Identify which cell holds the provided text, then report its [x, y] central coordinate. 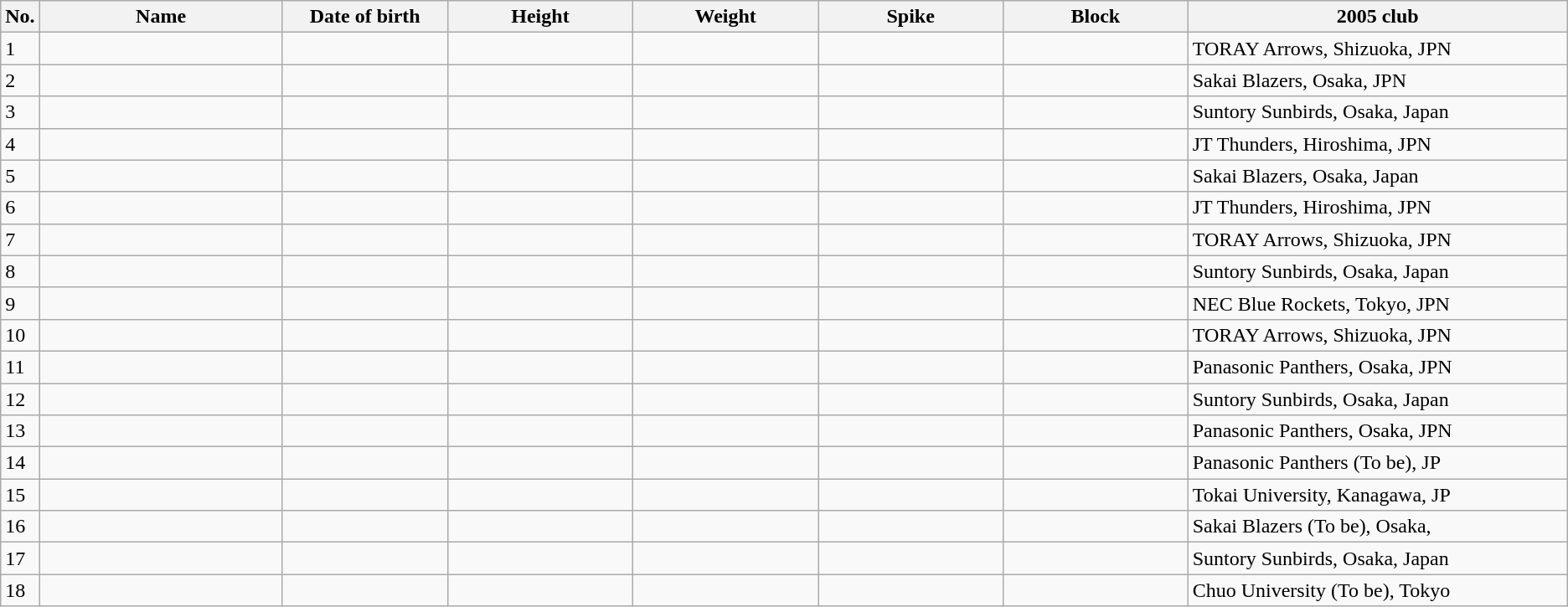
Date of birth [365, 17]
2005 club [1377, 17]
14 [20, 463]
Sakai Blazers, Osaka, JPN [1377, 80]
Chuo University (To be), Tokyo [1377, 590]
5 [20, 176]
4 [20, 144]
12 [20, 399]
Sakai Blazers, Osaka, Japan [1377, 176]
Height [539, 17]
16 [20, 527]
17 [20, 558]
9 [20, 303]
7 [20, 239]
2 [20, 80]
Spike [911, 17]
18 [20, 590]
Sakai Blazers (To be), Osaka, [1377, 527]
3 [20, 112]
8 [20, 271]
1 [20, 49]
13 [20, 431]
Tokai University, Kanagawa, JP [1377, 495]
6 [20, 208]
11 [20, 367]
NEC Blue Rockets, Tokyo, JPN [1377, 303]
Name [161, 17]
Panasonic Panthers (To be), JP [1377, 463]
10 [20, 335]
Block [1096, 17]
No. [20, 17]
Weight [725, 17]
15 [20, 495]
